Identify which cell holds the provided text, then report its [X, Y] central coordinate. 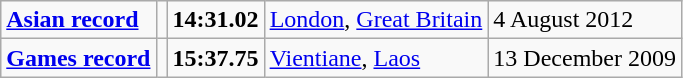
Games record [78, 58]
13 December 2009 [585, 58]
4 August 2012 [585, 20]
Vientiane, Laos [376, 58]
London, Great Britain [376, 20]
15:37.75 [216, 58]
Asian record [78, 20]
14:31.02 [216, 20]
